Scan for the cell matching the given text and deliver its (X, Y) coordinate at center. 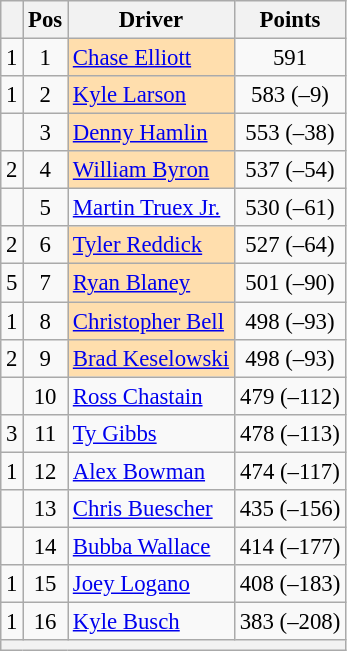
Pos (46, 20)
501 (–90) (290, 283)
Tyler Reddick (152, 245)
Joey Logano (152, 584)
11 (46, 433)
Kyle Busch (152, 621)
408 (–183) (290, 584)
414 (–177) (290, 546)
479 (–112) (290, 396)
William Byron (152, 170)
Brad Keselowski (152, 358)
Christopher Bell (152, 321)
Ross Chastain (152, 396)
474 (–117) (290, 471)
527 (–64) (290, 245)
Alex Bowman (152, 471)
Chris Buescher (152, 509)
7 (46, 283)
435 (–156) (290, 509)
537 (–54) (290, 170)
591 (290, 58)
6 (46, 245)
16 (46, 621)
383 (–208) (290, 621)
Denny Hamlin (152, 133)
Kyle Larson (152, 95)
15 (46, 584)
583 (–9) (290, 95)
10 (46, 396)
14 (46, 546)
Bubba Wallace (152, 546)
530 (–61) (290, 208)
Martin Truex Jr. (152, 208)
13 (46, 509)
553 (–38) (290, 133)
Ty Gibbs (152, 433)
478 (–113) (290, 433)
Points (290, 20)
Driver (152, 20)
9 (46, 358)
4 (46, 170)
Chase Elliott (152, 58)
8 (46, 321)
Ryan Blaney (152, 283)
12 (46, 471)
